Return (x, y) of the center of cell containing provided text 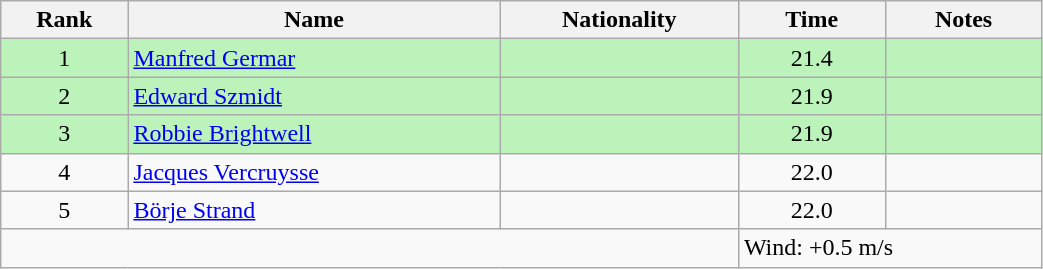
Edward Szmidt (314, 96)
5 (64, 210)
4 (64, 172)
Nationality (619, 20)
Rank (64, 20)
21.4 (812, 58)
Wind: +0.5 m/s (890, 248)
Name (314, 20)
Robbie Brightwell (314, 134)
Manfred Germar (314, 58)
Börje Strand (314, 210)
Jacques Vercruysse (314, 172)
Notes (964, 20)
3 (64, 134)
2 (64, 96)
1 (64, 58)
Time (812, 20)
